Return the (x, y) coordinate for the center point of the cell that contains the specified text.  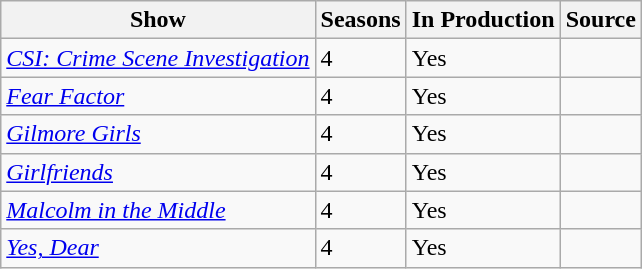
Seasons (360, 20)
Girlfriends (158, 172)
Yes, Dear (158, 248)
Source (600, 20)
Gilmore Girls (158, 134)
Show (158, 20)
CSI: Crime Scene Investigation (158, 58)
Malcolm in the Middle (158, 210)
Fear Factor (158, 96)
In Production (483, 20)
